Locate the cell with the specified text and output its (x, y) center coordinate. 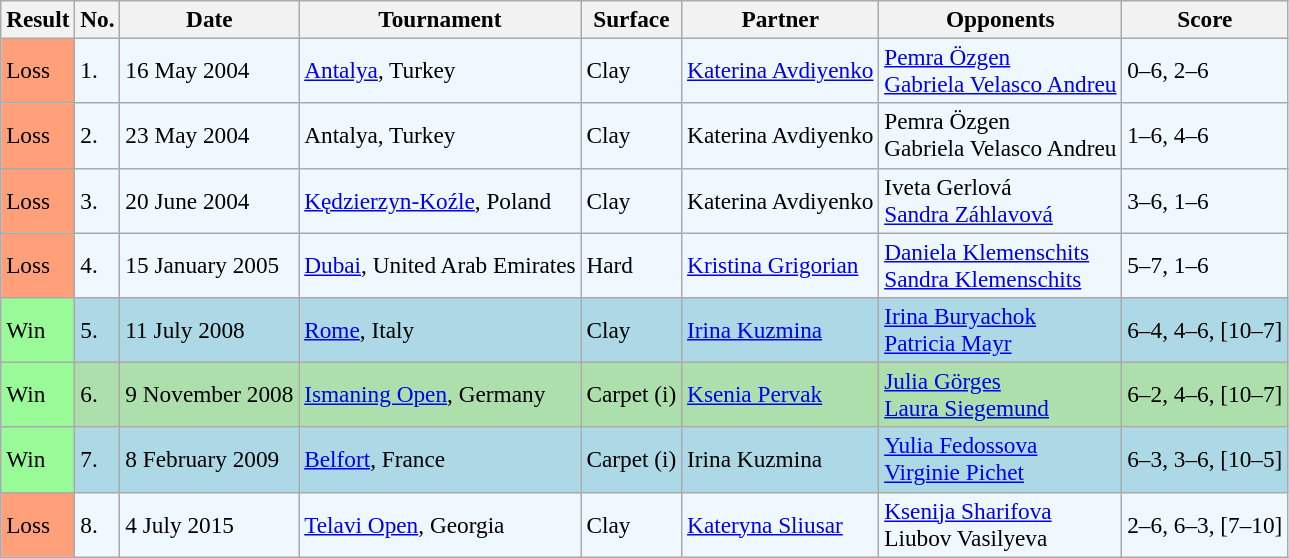
2. (98, 136)
Rome, Italy (440, 330)
9 November 2008 (210, 394)
Dubai, United Arab Emirates (440, 264)
Tournament (440, 19)
15 January 2005 (210, 264)
Ksenija Sharifova Liubov Vasilyeva (1000, 524)
5. (98, 330)
3. (98, 200)
Opponents (1000, 19)
3–6, 1–6 (1205, 200)
6–2, 4–6, [10–7] (1205, 394)
Ismaning Open, Germany (440, 394)
Kędzierzyn-Koźle, Poland (440, 200)
6. (98, 394)
Yulia Fedossova Virginie Pichet (1000, 460)
Partner (780, 19)
6–3, 3–6, [10–5] (1205, 460)
No. (98, 19)
8. (98, 524)
Iveta Gerlová Sandra Záhlavová (1000, 200)
Date (210, 19)
4. (98, 264)
Kateryna Sliusar (780, 524)
16 May 2004 (210, 70)
Telavi Open, Georgia (440, 524)
Belfort, France (440, 460)
Ksenia Pervak (780, 394)
Kristina Grigorian (780, 264)
11 July 2008 (210, 330)
7. (98, 460)
1. (98, 70)
8 February 2009 (210, 460)
Surface (632, 19)
4 July 2015 (210, 524)
Hard (632, 264)
2–6, 6–3, [7–10] (1205, 524)
5–7, 1–6 (1205, 264)
20 June 2004 (210, 200)
Daniela Klemenschits Sandra Klemenschits (1000, 264)
Julia Görges Laura Siegemund (1000, 394)
Score (1205, 19)
Result (38, 19)
1–6, 4–6 (1205, 136)
23 May 2004 (210, 136)
Irina Buryachok Patricia Mayr (1000, 330)
0–6, 2–6 (1205, 70)
6–4, 4–6, [10–7] (1205, 330)
